Find where the given text appears and provide that cell's center as [X, Y] coordinate. 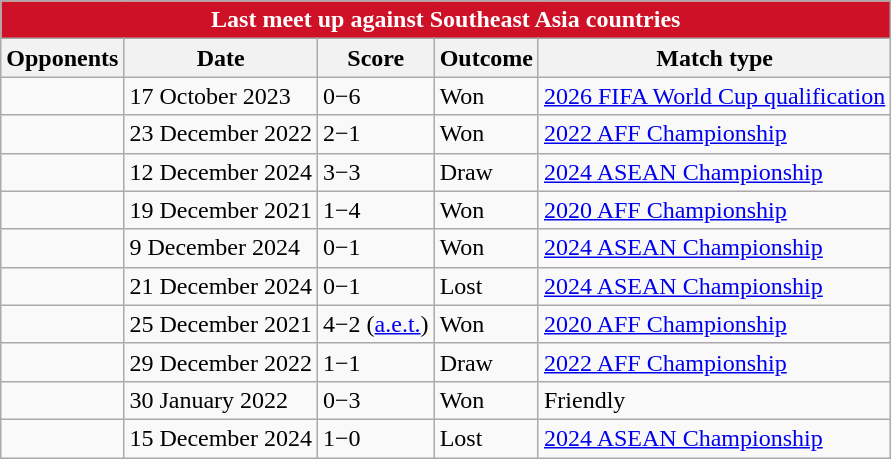
1−4 [376, 210]
15 December 2024 [221, 438]
17 October 2023 [221, 96]
2026 FIFA World Cup qualification [714, 96]
29 December 2022 [221, 362]
21 December 2024 [221, 286]
0−6 [376, 96]
3−3 [376, 172]
23 December 2022 [221, 134]
Date [221, 58]
Last meet up against Southeast Asia countries [446, 20]
25 December 2021 [221, 324]
0−3 [376, 400]
Match type [714, 58]
30 January 2022 [221, 400]
Score [376, 58]
19 December 2021 [221, 210]
12 December 2024 [221, 172]
9 December 2024 [221, 248]
4−2 (a.e.t.) [376, 324]
2−1 [376, 134]
Friendly [714, 400]
1−0 [376, 438]
Outcome [486, 58]
1−1 [376, 362]
Opponents [62, 58]
